Return [X, Y] of the center of cell containing provided text 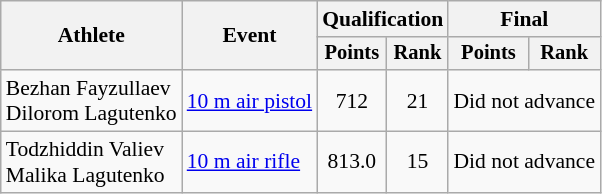
Final [524, 19]
21 [417, 100]
Bezhan FayzullaevDilorom Lagutenko [92, 100]
10 m air pistol [250, 100]
712 [352, 100]
10 m air rifle [250, 162]
15 [417, 162]
Athlete [92, 36]
813.0 [352, 162]
Event [250, 36]
Todzhiddin ValievMalika Lagutenko [92, 162]
Qualification [382, 19]
